Scan for the cell matching the given text and deliver its [X, Y] coordinate at center. 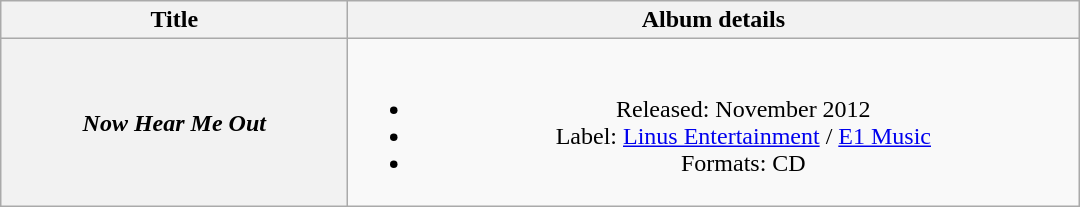
Album details [714, 20]
Released: November 2012Label: Linus Entertainment / E1 MusicFormats: CD [714, 122]
Title [174, 20]
Now Hear Me Out [174, 122]
